Extract the [x, y] coordinate from the center of the cell holding the provided text.  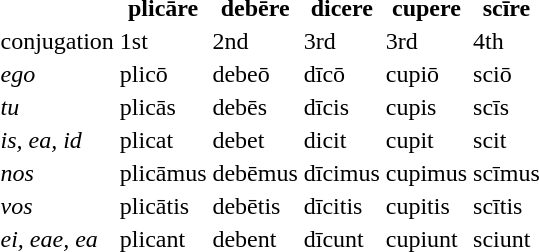
cupimus [426, 173]
debēs [255, 107]
2nd [255, 41]
dīcis [342, 107]
dicit [342, 140]
plicāmus [163, 173]
debētis [255, 206]
cupitis [426, 206]
plicō [163, 74]
plicātis [163, 206]
cupis [426, 107]
plicat [163, 140]
dīcimus [342, 173]
debēmus [255, 173]
plicās [163, 107]
debeō [255, 74]
dīcō [342, 74]
1st [163, 41]
cupit [426, 140]
debet [255, 140]
dīcitis [342, 206]
cupiō [426, 74]
